Output the (X, Y) coordinate of the center of the cell containing the given text.  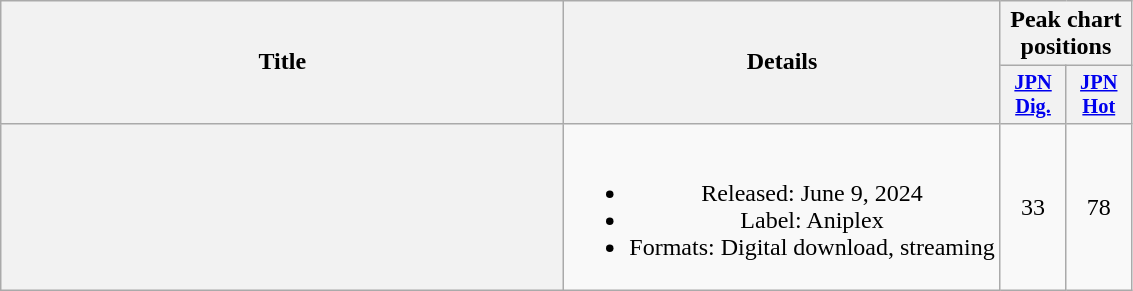
78 (1099, 206)
JPNDig. (1033, 95)
Details (782, 62)
JPNHot (1099, 95)
33 (1033, 206)
Title (282, 62)
Released: June 9, 2024Label: AniplexFormats: Digital download, streaming (782, 206)
Peak chart positions (1066, 34)
